Determine the [X, Y] coordinate at the center of the cell enclosing the given text.  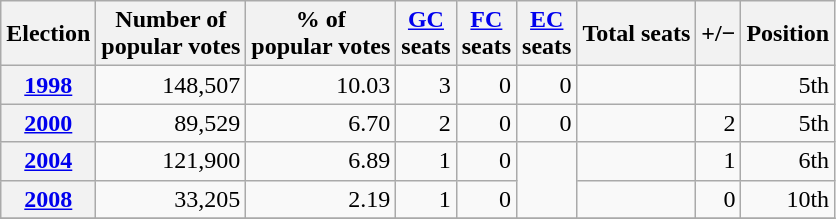
Position [788, 34]
2000 [48, 123]
10.03 [321, 85]
33,205 [171, 199]
1998 [48, 85]
Election [48, 34]
148,507 [171, 85]
89,529 [171, 123]
6.89 [321, 161]
GCseats [426, 34]
ECseats [547, 34]
3 [426, 85]
121,900 [171, 161]
10th [788, 199]
% ofpopular votes [321, 34]
6th [788, 161]
2004 [48, 161]
FCseats [486, 34]
2008 [48, 199]
Total seats [636, 34]
Number ofpopular votes [171, 34]
+/− [718, 34]
2.19 [321, 199]
6.70 [321, 123]
